Return the [x, y] coordinate for the center point of the cell that contains the specified text.  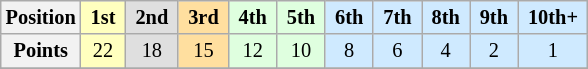
8th [446, 17]
Position [41, 17]
3rd [203, 17]
6th [349, 17]
4 [446, 51]
2nd [152, 17]
2 [494, 51]
1st [104, 17]
Points [41, 51]
4th [253, 17]
9th [494, 17]
10th+ [553, 17]
22 [104, 51]
7th [397, 17]
12 [253, 51]
15 [203, 51]
8 [349, 51]
10 [301, 51]
18 [152, 51]
5th [301, 17]
6 [397, 51]
1 [553, 51]
